Pinpoint the cell where the given text exists, returning its [X, Y] midpoint coordinate. 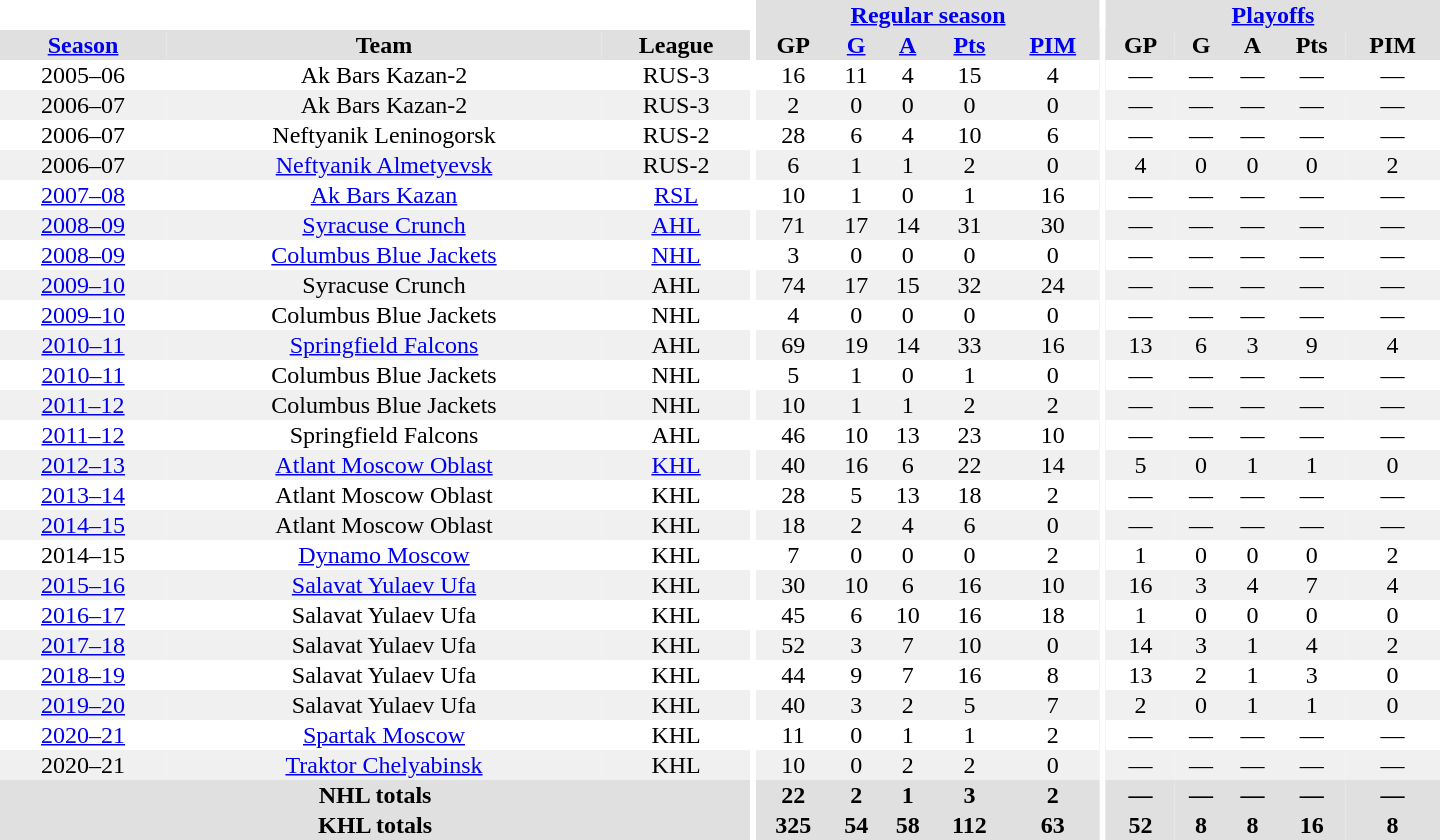
71 [793, 225]
112 [969, 825]
Ak Bars Kazan [384, 195]
2015–16 [83, 585]
Neftyanik Leninogorsk [384, 135]
Regular season [928, 15]
2013–14 [83, 495]
2018–19 [83, 675]
Season [83, 45]
2012–13 [83, 465]
19 [856, 345]
2005–06 [83, 75]
Neftyanik Almetyevsk [384, 165]
23 [969, 435]
2016–17 [83, 615]
Dynamo Moscow [384, 555]
KHL totals [375, 825]
58 [908, 825]
31 [969, 225]
2019–20 [83, 705]
69 [793, 345]
24 [1052, 285]
325 [793, 825]
45 [793, 615]
63 [1052, 825]
League [676, 45]
Spartak Moscow [384, 735]
Traktor Chelyabinsk [384, 765]
RSL [676, 195]
74 [793, 285]
46 [793, 435]
2007–08 [83, 195]
Team [384, 45]
2017–18 [83, 645]
NHL totals [375, 795]
54 [856, 825]
33 [969, 345]
44 [793, 675]
32 [969, 285]
Playoffs [1273, 15]
